Locate the cell with the specified text and output its [X, Y] center coordinate. 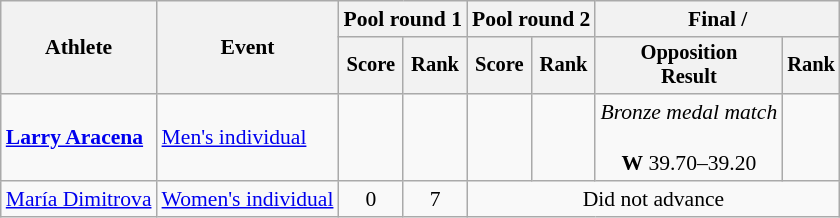
Pool round 1 [403, 19]
Women's individual [248, 199]
OppositionResult [688, 66]
Larry Aracena [79, 138]
Men's individual [248, 138]
Bronze medal matchW 39.70–39.20 [688, 138]
Athlete [79, 48]
0 [372, 199]
Pool round 2 [531, 19]
Final / [717, 19]
Did not advance [654, 199]
María Dimitrova [79, 199]
7 [435, 199]
Event [248, 48]
